Locate the cell with the specified text and output its [X, Y] center coordinate. 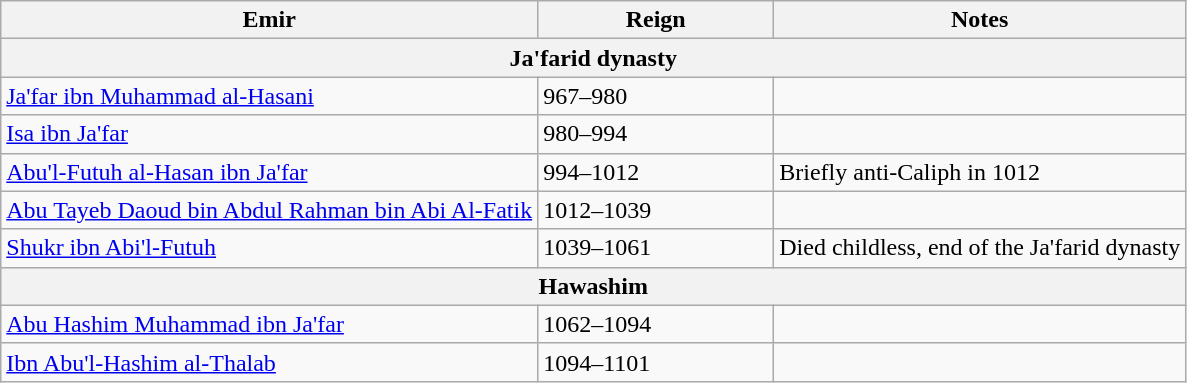
Emir [270, 20]
Died childless, end of the Ja'farid dynasty [980, 248]
1012–1039 [656, 210]
Reign [656, 20]
1039–1061 [656, 248]
Shukr ibn Abi'l-Futuh [270, 248]
Abu Tayeb Daoud bin Abdul Rahman bin Abi Al-Fatik [270, 210]
980–994 [656, 134]
Abu'l-Futuh al-Hasan ibn Ja'far [270, 172]
Abu Hashim Muhammad ibn Ja'far [270, 324]
994–1012 [656, 172]
Ibn Abu'l-Hashim al-Thalab [270, 362]
Hawashim [594, 286]
1094–1101 [656, 362]
Ja'farid dynasty [594, 58]
Notes [980, 20]
967–980 [656, 96]
Ja'far ibn Muhammad al-Hasani [270, 96]
1062–1094 [656, 324]
Isa ibn Ja'far [270, 134]
Briefly anti-Caliph in 1012 [980, 172]
